Find where the given text appears and provide that cell's center as [X, Y] coordinate. 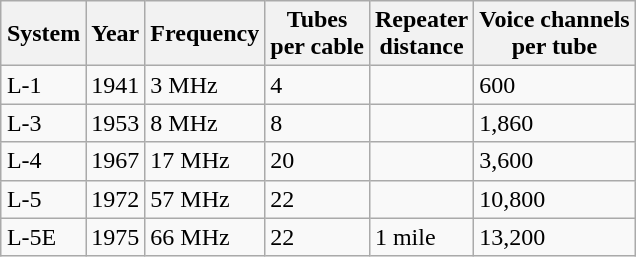
Repeaterdistance [421, 34]
3,600 [555, 161]
L-5E [43, 237]
1967 [116, 161]
1972 [116, 199]
L-3 [43, 123]
1 mile [421, 237]
Frequency [205, 34]
1953 [116, 123]
L-4 [43, 161]
1975 [116, 237]
L-1 [43, 85]
System [43, 34]
Voice channelsper tube [555, 34]
1,860 [555, 123]
13,200 [555, 237]
1941 [116, 85]
8 MHz [205, 123]
Year [116, 34]
8 [318, 123]
57 MHz [205, 199]
4 [318, 85]
3 MHz [205, 85]
600 [555, 85]
L-5 [43, 199]
10,800 [555, 199]
17 MHz [205, 161]
66 MHz [205, 237]
Tubes per cable [318, 34]
20 [318, 161]
